Locate the cell with the specified text and output its [x, y] center coordinate. 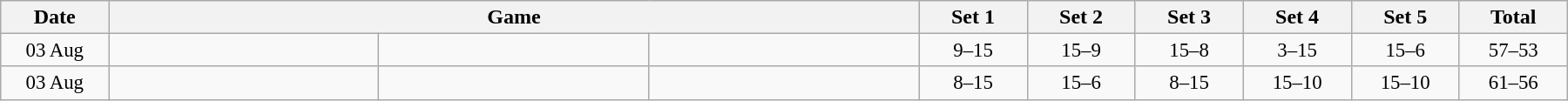
57–53 [1513, 50]
61–56 [1513, 83]
Set 2 [1081, 17]
Date [55, 17]
Set 5 [1405, 17]
15–9 [1081, 50]
Game [514, 17]
3–15 [1297, 50]
Set 3 [1189, 17]
15–8 [1189, 50]
9–15 [973, 50]
Total [1513, 17]
Set 4 [1297, 17]
Set 1 [973, 17]
